Output the [X, Y] coordinate of the center of the cell containing the given text.  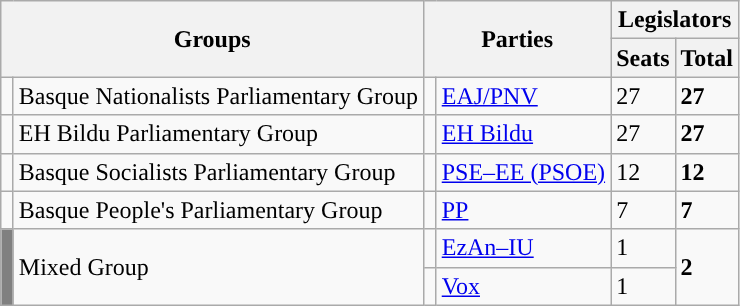
Groups [212, 39]
Parties [518, 39]
Mixed Group [218, 267]
Vox [523, 286]
Total [707, 58]
PSE–EE (PSOE) [523, 172]
EH Bildu [523, 134]
PP [523, 210]
Basque Nationalists Parliamentary Group [218, 96]
2 [707, 267]
EAJ/PNV [523, 96]
EH Bildu Parliamentary Group [218, 134]
Seats [643, 58]
Legislators [675, 20]
Basque People's Parliamentary Group [218, 210]
EzAn–IU [523, 248]
Basque Socialists Parliamentary Group [218, 172]
